Scan for the cell matching the given text and deliver its (x, y) coordinate at center. 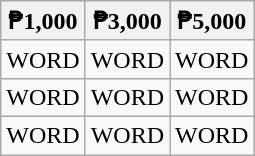
₱3,000 (127, 21)
₱5,000 (212, 21)
₱1,000 (43, 21)
